Provide the [X, Y] coordinate of the cell's center where the given text is located.  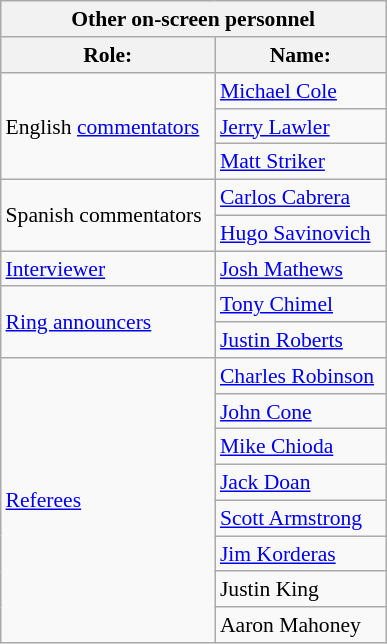
Hugo Savinovich [300, 233]
Interviewer [108, 269]
Role: [108, 55]
Ring announcers [108, 322]
Spanish commentators [108, 214]
Josh Mathews [300, 269]
Mike Chioda [300, 447]
Justin King [300, 589]
Michael Cole [300, 91]
Scott Armstrong [300, 518]
Referees [108, 500]
Name: [300, 55]
Charles Robinson [300, 376]
Carlos Cabrera [300, 197]
John Cone [300, 411]
Jack Doan [300, 482]
English commentators [108, 126]
Matt Striker [300, 162]
Justin Roberts [300, 340]
Other on-screen personnel [194, 19]
Aaron Mahoney [300, 625]
Jerry Lawler [300, 126]
Tony Chimel [300, 304]
Jim Korderas [300, 554]
